Capture the cell that displays the provided text and extract its [x, y] central coordinate. 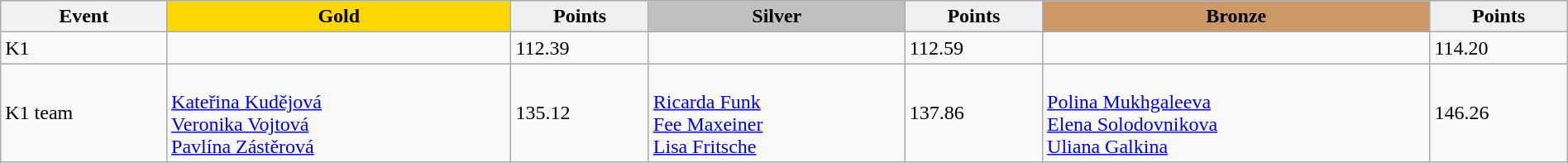
Silver [777, 17]
Ricarda FunkFee MaxeinerLisa Fritsche [777, 113]
114.20 [1499, 48]
Bronze [1236, 17]
Event [84, 17]
Polina MukhgaleevaElena SolodovnikovaUliana Galkina [1236, 113]
135.12 [580, 113]
K1 [84, 48]
112.59 [973, 48]
112.39 [580, 48]
K1 team [84, 113]
146.26 [1499, 113]
137.86 [973, 113]
Gold [339, 17]
Kateřina KudějováVeronika VojtováPavlína Zástěrová [339, 113]
